Find where the given text appears and provide that cell's center as (X, Y) coordinate. 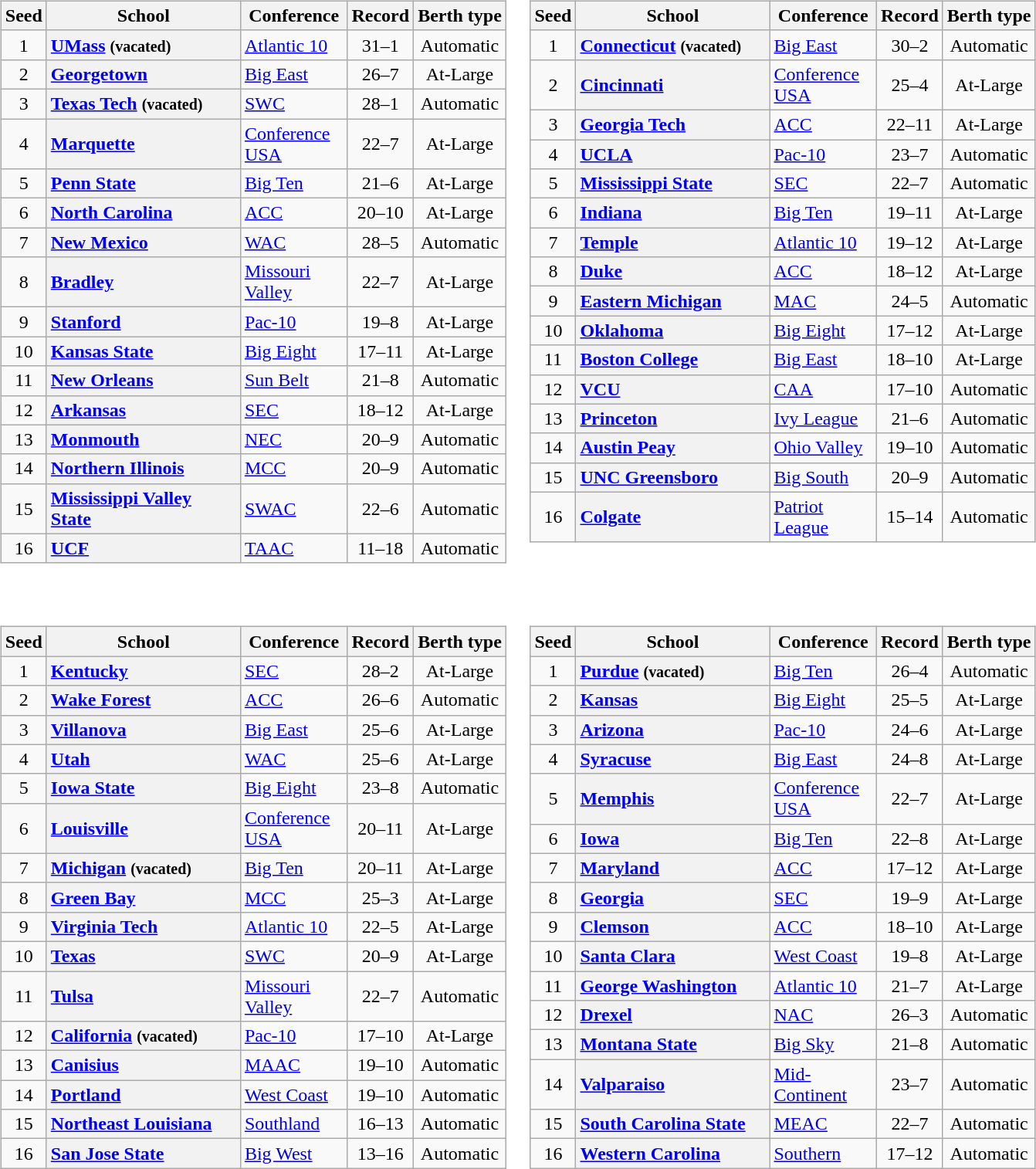
Utah (144, 759)
Colgate (673, 517)
Sun Belt (293, 381)
Clemson (673, 927)
26–4 (910, 671)
28–2 (381, 671)
California (vacated) (144, 1036)
Big South (823, 477)
Princeton (673, 418)
Oklahoma (673, 330)
Temple (673, 242)
MAAC (293, 1066)
George Washington (673, 986)
Georgia (673, 897)
Kansas (673, 700)
19–9 (910, 897)
Big West (293, 1154)
Patriot League (823, 517)
Northern Illinois (144, 469)
NAC (823, 1015)
Santa Clara (673, 956)
25–5 (910, 700)
22–5 (381, 927)
Villanova (144, 730)
Stanford (144, 322)
Montana State (673, 1045)
MEAC (823, 1124)
23–8 (381, 788)
13–16 (381, 1154)
Michigan (vacated) (144, 868)
Canisius (144, 1066)
Ivy League (823, 418)
Eastern Michigan (673, 301)
Iowa (673, 839)
Iowa State (144, 788)
UMass (vacated) (144, 45)
26–3 (910, 1015)
Green Bay (144, 897)
Southern (823, 1154)
Ohio Valley (823, 448)
19–12 (910, 242)
Texas (144, 956)
Monmouth (144, 439)
Tulsa (144, 996)
Mississippi Valley State (144, 508)
Memphis (673, 798)
Virginia Tech (144, 927)
New Mexico (144, 242)
28–1 (381, 103)
26–6 (381, 700)
Connecticut (vacated) (673, 45)
28–5 (381, 242)
24–6 (910, 730)
15–14 (910, 517)
Mississippi State (673, 184)
Texas Tech (vacated) (144, 103)
North Carolina (144, 213)
UCLA (673, 154)
Valparaiso (673, 1084)
Portland (144, 1095)
VCU (673, 389)
UNC Greensboro (673, 477)
Arizona (673, 730)
Southland (293, 1124)
Louisville (144, 828)
San Jose State (144, 1154)
Big Sky (823, 1045)
Kentucky (144, 671)
Cincinnati (673, 85)
Austin Peay (673, 448)
26–7 (381, 74)
MAC (823, 301)
Georgetown (144, 74)
Syracuse (673, 759)
31–1 (381, 45)
Bradley (144, 283)
Indiana (673, 213)
Mid-Continent (823, 1084)
New Orleans (144, 381)
NEC (293, 439)
Wake Forest (144, 700)
Georgia Tech (673, 124)
Northeast Louisiana (144, 1124)
Duke (673, 272)
TAAC (293, 548)
16–13 (381, 1124)
11–18 (381, 548)
South Carolina State (673, 1124)
Western Carolina (673, 1154)
21–7 (910, 986)
SWAC (293, 508)
24–5 (910, 301)
22–11 (910, 124)
Purdue (vacated) (673, 671)
22–6 (381, 508)
25–3 (381, 897)
17–11 (381, 351)
22–8 (910, 839)
CAA (823, 389)
Maryland (673, 868)
UCF (144, 548)
Penn State (144, 184)
30–2 (910, 45)
24–8 (910, 759)
Arkansas (144, 410)
19–11 (910, 213)
Marquette (144, 144)
Kansas State (144, 351)
Drexel (673, 1015)
20–10 (381, 213)
Boston College (673, 360)
25–4 (910, 85)
